For the text-containing cell, return its midpoint in [x, y] coordinate format. 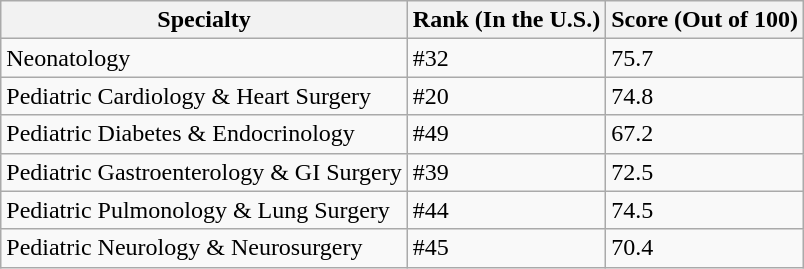
Rank (In the U.S.) [506, 20]
#20 [506, 96]
Specialty [204, 20]
70.4 [705, 248]
75.7 [705, 58]
#32 [506, 58]
Pediatric Diabetes & Endocrinology [204, 134]
Pediatric Gastroenterology & GI Surgery [204, 172]
#39 [506, 172]
74.8 [705, 96]
Pediatric Neurology & Neurosurgery [204, 248]
Score (Out of 100) [705, 20]
#44 [506, 210]
Neonatology [204, 58]
#45 [506, 248]
67.2 [705, 134]
Pediatric Pulmonology & Lung Surgery [204, 210]
#49 [506, 134]
72.5 [705, 172]
Pediatric Cardiology & Heart Surgery [204, 96]
74.5 [705, 210]
